Detect which cell encompasses the target text, then output its (X, Y) center coordinate. 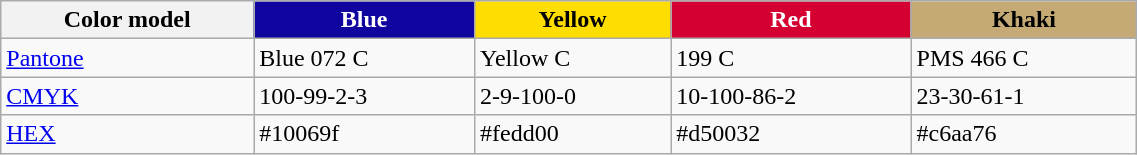
Blue 072 C (364, 58)
Pantone (128, 58)
Blue (364, 20)
Color model (128, 20)
#10069f (364, 134)
Red (791, 20)
#d50032 (791, 134)
10-100-86-2 (791, 96)
Yellow (572, 20)
2-9-100-0 (572, 96)
23-30-61-1 (1024, 96)
#fedd00 (572, 134)
199 C (791, 58)
Yellow C (572, 58)
HEX (128, 134)
PMS 466 C (1024, 58)
CMYK (128, 96)
Khaki (1024, 20)
#c6aa76 (1024, 134)
100-99-2-3 (364, 96)
